Provide the [x, y] coordinate of the cell's center where the given text is located.  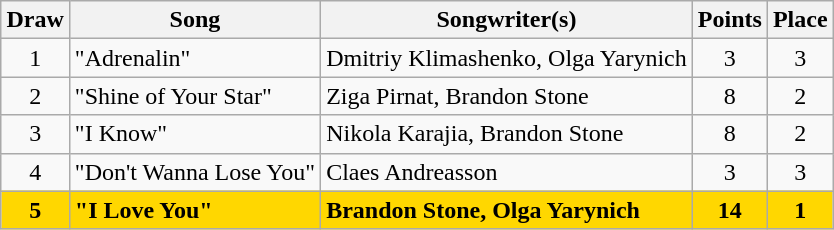
Ziga Pirnat, Brandon Stone [507, 96]
Draw [35, 20]
Dmitriy Klimashenko, Olga Yarynich [507, 58]
Nikola Karajia, Brandon Stone [507, 134]
Songwriter(s) [507, 20]
"I Love You" [194, 210]
Claes Andreasson [507, 172]
"Adrenalin" [194, 58]
"Shine of Your Star" [194, 96]
14 [730, 210]
Points [730, 20]
"I Know" [194, 134]
"Don't Wanna Lose You" [194, 172]
Place [800, 20]
Song [194, 20]
5 [35, 210]
4 [35, 172]
Brandon Stone, Olga Yarynich [507, 210]
